Pinpoint the cell where the given text exists, returning its (x, y) midpoint coordinate. 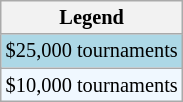
$25,000 tournaments (92, 51)
Legend (92, 17)
$10,000 tournaments (92, 85)
